For the text-containing cell, return its midpoint in [X, Y] coordinate format. 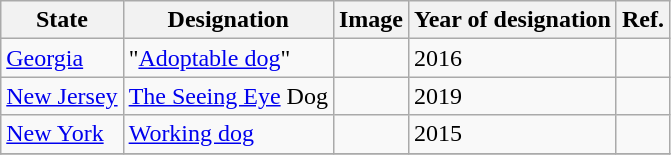
New York [62, 134]
The Seeing Eye Dog [228, 96]
State [62, 20]
2019 [513, 96]
Working dog [228, 134]
Designation [228, 20]
New Jersey [62, 96]
Year of designation [513, 20]
"Adoptable dog" [228, 58]
Ref. [642, 20]
2015 [513, 134]
2016 [513, 58]
Image [370, 20]
Georgia [62, 58]
